From the cell containing the given text, extract its center point as (X, Y) coordinate. 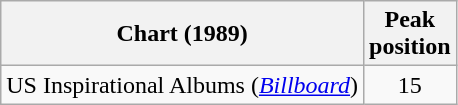
15 (410, 85)
Chart (1989) (182, 34)
US Inspirational Albums (Billboard) (182, 85)
Peakposition (410, 34)
